Scan for the cell matching the given text and deliver its (X, Y) coordinate at center. 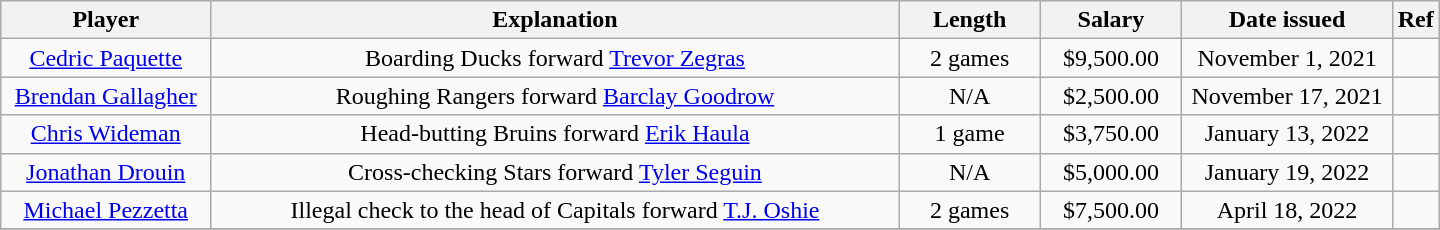
January 19, 2022 (1287, 172)
Head-butting Bruins forward Erik Haula (556, 134)
$3,750.00 (1111, 134)
$9,500.00 (1111, 58)
Roughing Rangers forward Barclay Goodrow (556, 96)
Illegal check to the head of Capitals forward T.J. Oshie (556, 210)
Chris Wideman (106, 134)
November 1, 2021 (1287, 58)
January 13, 2022 (1287, 134)
Player (106, 20)
Explanation (556, 20)
Boarding Ducks forward Trevor Zegras (556, 58)
Cross-checking Stars forward Tyler Seguin (556, 172)
April 18, 2022 (1287, 210)
$2,500.00 (1111, 96)
$5,000.00 (1111, 172)
Cedric Paquette (106, 58)
Ref (1416, 20)
Salary (1111, 20)
$7,500.00 (1111, 210)
November 17, 2021 (1287, 96)
Michael Pezzetta (106, 210)
1 game (970, 134)
Brendan Gallagher (106, 96)
Jonathan Drouin (106, 172)
Length (970, 20)
Date issued (1287, 20)
